From the cell containing the given text, extract its center point as (X, Y) coordinate. 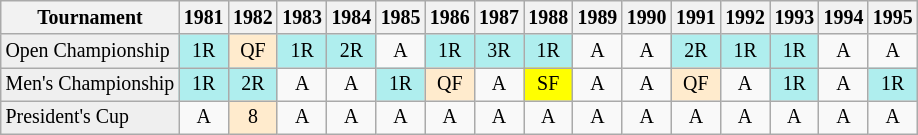
President's Cup (90, 118)
1986 (450, 18)
3R (498, 50)
Men's Championship (90, 84)
1990 (646, 18)
Tournament (90, 18)
1984 (352, 18)
1989 (598, 18)
1988 (548, 18)
1987 (498, 18)
1995 (892, 18)
1982 (252, 18)
1981 (204, 18)
8 (252, 118)
1993 (794, 18)
1994 (844, 18)
Open Championship (90, 50)
1983 (302, 18)
1992 (744, 18)
1991 (696, 18)
1985 (400, 18)
SF (548, 84)
